Scan for the cell matching the given text and deliver its (x, y) coordinate at center. 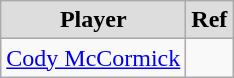
Ref (210, 20)
Cody McCormick (94, 58)
Player (94, 20)
